Output the (X, Y) coordinate of the center of the cell containing the given text.  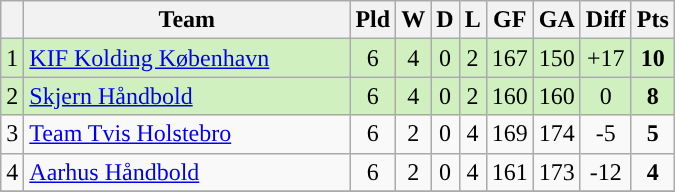
150 (556, 58)
5 (652, 134)
169 (510, 134)
3 (12, 134)
Pld (373, 20)
174 (556, 134)
Team Tvis Holstebro (187, 134)
GF (510, 20)
Pts (652, 20)
1 (12, 58)
10 (652, 58)
167 (510, 58)
+17 (606, 58)
GA (556, 20)
W (414, 20)
D (445, 20)
8 (652, 96)
Aarhus Håndbold (187, 172)
-5 (606, 134)
173 (556, 172)
Team (187, 20)
Skjern Håndbold (187, 96)
Diff (606, 20)
161 (510, 172)
KIF Kolding København (187, 58)
-12 (606, 172)
L (472, 20)
